Return [x, y] of the center of cell containing provided text 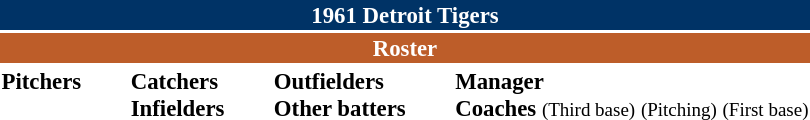
1961 Detroit Tigers [405, 15]
Roster [405, 48]
